Locate the cell with the specified text and output its (x, y) center coordinate. 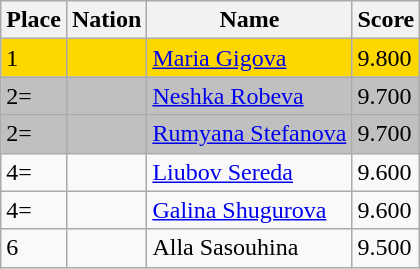
Nation (106, 20)
Liubov Sereda (250, 172)
Name (250, 20)
1 (34, 58)
6 (34, 248)
9.800 (386, 58)
Alla Sasouhina (250, 248)
Score (386, 20)
Rumyana Stefanova (250, 134)
Neshka Robeva (250, 96)
9.500 (386, 248)
Place (34, 20)
Galina Shugurova (250, 210)
Maria Gigova (250, 58)
